Search for the cell housing the specified text and yield its (X, Y) center coordinate. 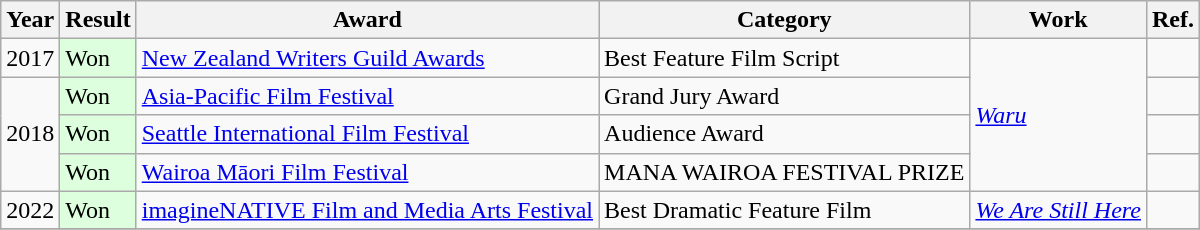
Result (98, 20)
MANA WAIROA FESTIVAL PRIZE (784, 172)
2017 (30, 58)
Waru (1058, 115)
Work (1058, 20)
Wairoa Māori Film Festival (367, 172)
We Are Still Here (1058, 210)
New Zealand Writers Guild Awards (367, 58)
Asia-Pacific Film Festival (367, 96)
Year (30, 20)
Category (784, 20)
Seattle International Film Festival (367, 134)
2022 (30, 210)
2018 (30, 134)
imagineNATIVE Film and Media Arts Festival (367, 210)
Grand Jury Award (784, 96)
Ref. (1172, 20)
Award (367, 20)
Best Feature Film Script (784, 58)
Audience Award (784, 134)
Best Dramatic Feature Film (784, 210)
